From the cell containing the given text, extract its center point as (x, y) coordinate. 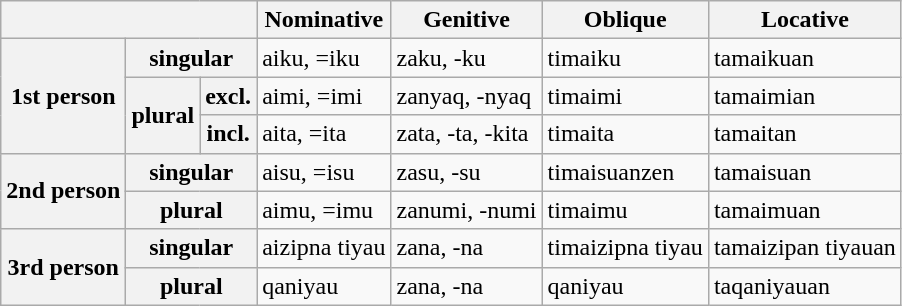
2nd person (64, 191)
1st person (64, 96)
zanyaq, -nyaq (466, 96)
incl. (228, 134)
Nominative (324, 20)
Locative (804, 20)
tamaimian (804, 96)
tamaisuan (804, 172)
tamaimuan (804, 210)
Oblique (625, 20)
tamaikuan (804, 58)
aiku, =iku (324, 58)
excl. (228, 96)
aimu, =imu (324, 210)
tamaitan (804, 134)
aimi, =imi (324, 96)
taqaniyauan (804, 286)
aisu, =isu (324, 172)
zasu, -su (466, 172)
aizipna tiyau (324, 248)
timaiku (625, 58)
zata, -ta, -kita (466, 134)
zanumi, -numi (466, 210)
tamaizipan tiyauan (804, 248)
timaizipna tiyau (625, 248)
timaimu (625, 210)
timaita (625, 134)
zaku, -ku (466, 58)
3rd person (64, 267)
Genitive (466, 20)
aita, =ita (324, 134)
timaisuanzen (625, 172)
timaimi (625, 96)
